Capture the cell that displays the provided text and extract its (x, y) central coordinate. 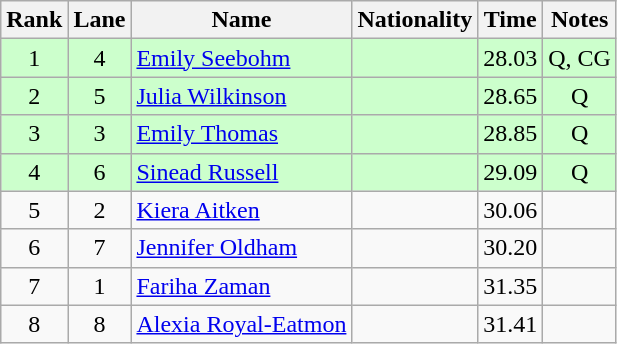
Fariha Zaman (242, 286)
28.85 (510, 134)
30.06 (510, 210)
Julia Wilkinson (242, 96)
31.41 (510, 324)
Time (510, 20)
Rank (34, 20)
Kiera Aitken (242, 210)
Sinead Russell (242, 172)
Emily Seebohm (242, 58)
Emily Thomas (242, 134)
Jennifer Oldham (242, 248)
Q, CG (580, 58)
28.03 (510, 58)
31.35 (510, 286)
Nationality (415, 20)
Alexia Royal-Eatmon (242, 324)
30.20 (510, 248)
Lane (100, 20)
29.09 (510, 172)
28.65 (510, 96)
Notes (580, 20)
Name (242, 20)
